Provide the [X, Y] coordinate of the cell's center where the given text is located.  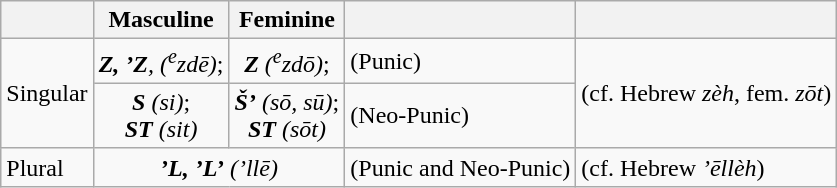
(Punic) [460, 62]
Masculine [161, 20]
Singular [47, 94]
(Neo-Punic) [460, 116]
(Punic and Neo-Punic) [460, 167]
Z (ezdō); [287, 62]
(cf. Hebrew zèh, fem. zōt) [706, 94]
S (si); ST (sit) [161, 116]
Z, ’Z, (ezdē); [161, 62]
Plural [47, 167]
Feminine [287, 20]
(cf. Hebrew ’ēllèh) [706, 167]
’L, ’L’ (’llē) [219, 167]
Š’ (sō, sū); ST (sōt) [287, 116]
